Search for the cell housing the specified text and yield its [X, Y] center coordinate. 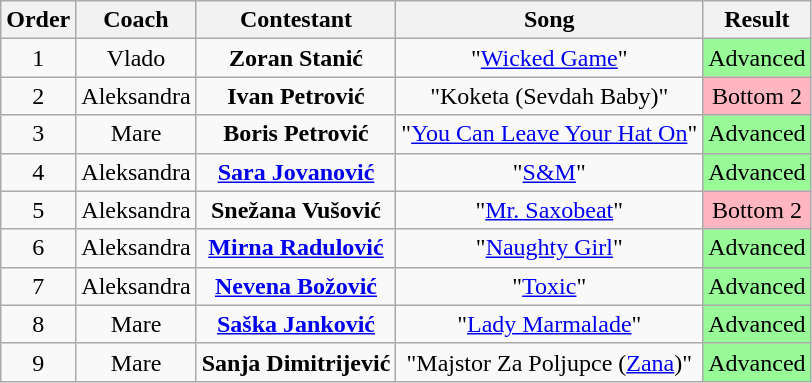
Sara Jovanović [296, 172]
"Wicked Game" [550, 58]
"You Can Leave Your Hat On" [550, 134]
3 [38, 134]
"Mr. Saxobeat" [550, 210]
Sanja Dimitrijević [296, 362]
9 [38, 362]
"Toxic" [550, 286]
Vlado [136, 58]
Zoran Stanić [296, 58]
"Lady Marmalade" [550, 324]
Mirna Radulović [296, 248]
Coach [136, 20]
Snežana Vušović [296, 210]
7 [38, 286]
Boris Petrović [296, 134]
Contestant [296, 20]
8 [38, 324]
5 [38, 210]
2 [38, 96]
4 [38, 172]
Order [38, 20]
6 [38, 248]
1 [38, 58]
Saška Janković [296, 324]
"Koketa (Sevdah Baby)" [550, 96]
"S&M" [550, 172]
"Naughty Girl" [550, 248]
Result [757, 20]
Ivan Petrović [296, 96]
"Majstor Za Poljupce (Zana)" [550, 362]
Song [550, 20]
Nevena Božović [296, 286]
